For the text-containing cell, return its midpoint in (x, y) coordinate format. 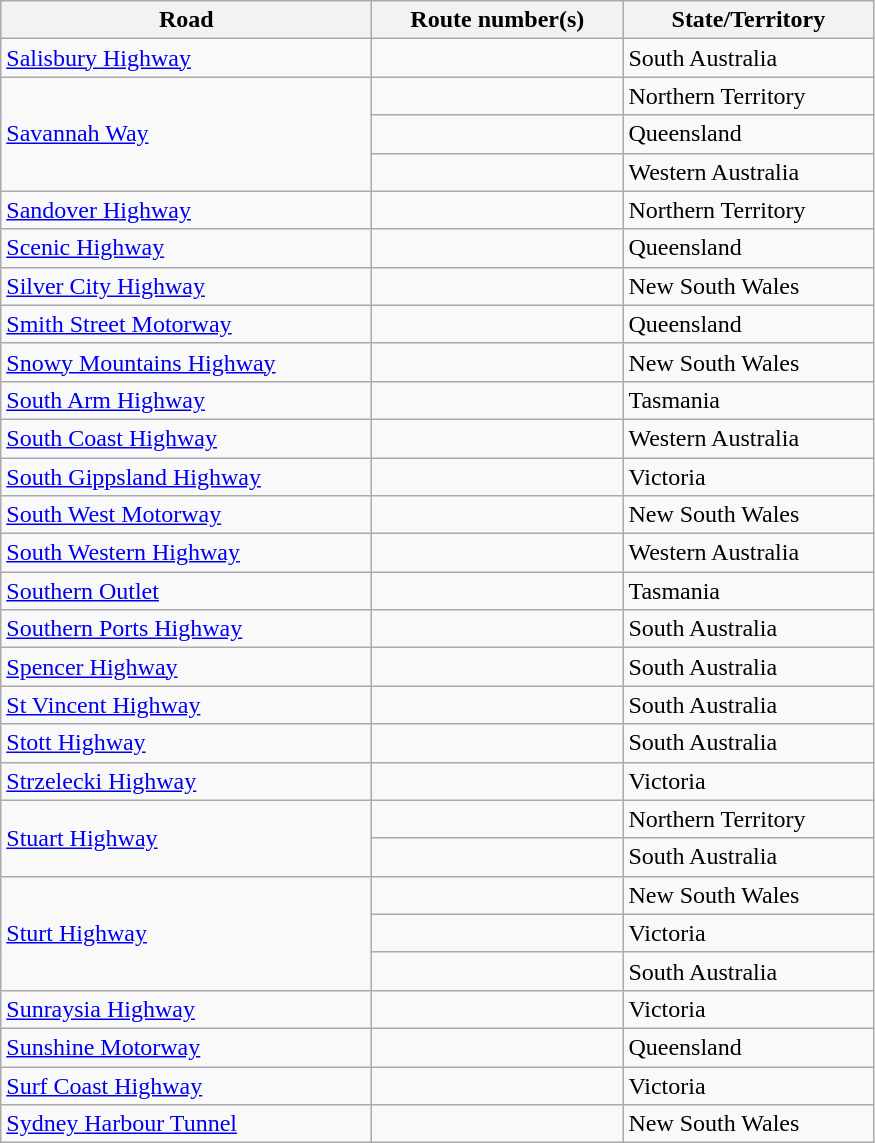
Sandover Highway (186, 210)
St Vincent Highway (186, 705)
Savannah Way (186, 134)
South Gippsland Highway (186, 477)
Surf Coast Highway (186, 1085)
Silver City Highway (186, 286)
Sunshine Motorway (186, 1047)
Smith Street Motorway (186, 324)
Southern Outlet (186, 591)
South West Motorway (186, 515)
Strzelecki Highway (186, 781)
Sydney Harbour Tunnel (186, 1124)
Road (186, 20)
Spencer Highway (186, 667)
Route number(s) (498, 20)
Snowy Mountains Highway (186, 362)
State/Territory (748, 20)
South Western Highway (186, 553)
Salisbury Highway (186, 58)
South Coast Highway (186, 438)
Stuart Highway (186, 838)
Stott Highway (186, 743)
Southern Ports Highway (186, 629)
Scenic Highway (186, 248)
South Arm Highway (186, 400)
Sunraysia Highway (186, 1009)
Sturt Highway (186, 933)
